Output the (X, Y) coordinate of the center of the cell containing the given text.  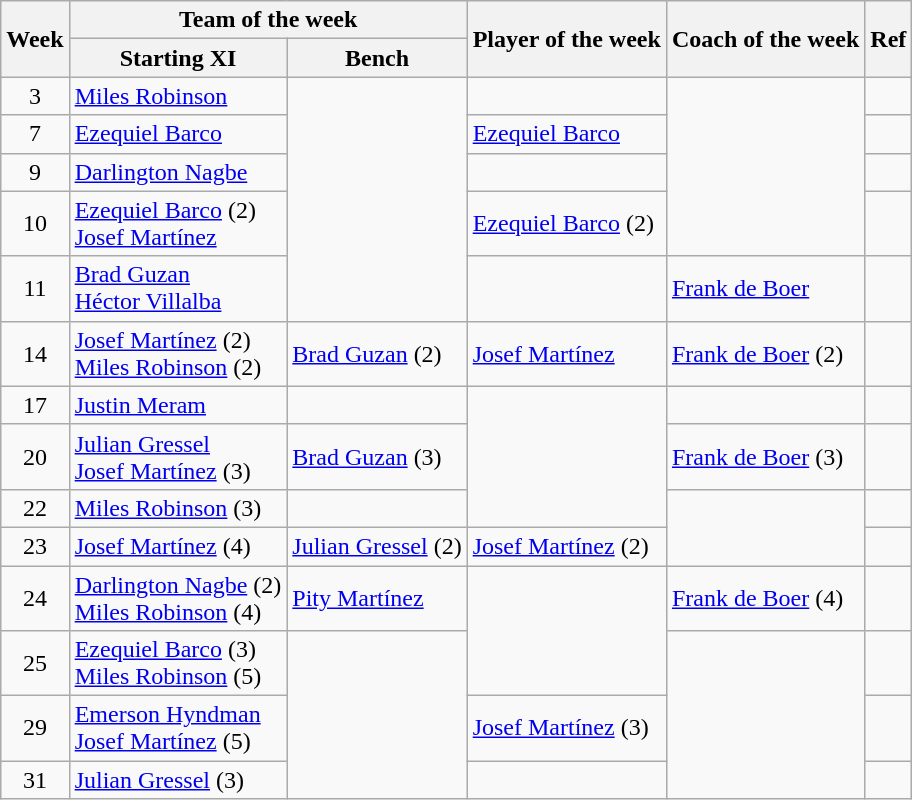
25 (35, 664)
Josef Martínez (2) (566, 546)
24 (35, 598)
Frank de Boer (4) (765, 598)
Darlington Nagbe (178, 172)
Coach of the week (765, 39)
7 (35, 134)
20 (35, 456)
Ezequiel Barco (2) Josef Martínez (178, 224)
23 (35, 546)
Ezequiel Barco (3) Miles Robinson (5) (178, 664)
Ezequiel Barco (2) (566, 224)
Josef Martínez (4) (178, 546)
Julian Gressel (2) (377, 546)
Justin Meram (178, 405)
22 (35, 508)
Brad Guzan (3) (377, 456)
Frank de Boer (3) (765, 456)
10 (35, 224)
Miles Robinson (3) (178, 508)
Ref (888, 39)
Bench (377, 58)
Julian Gressel Josef Martínez (3) (178, 456)
11 (35, 288)
Week (35, 39)
Starting XI (178, 58)
Brad Guzan Héctor Villalba (178, 288)
Miles Robinson (178, 96)
Team of the week (268, 20)
Player of the week (566, 39)
Darlington Nagbe (2) Miles Robinson (4) (178, 598)
Frank de Boer (765, 288)
14 (35, 354)
3 (35, 96)
Brad Guzan (2) (377, 354)
Emerson Hyndman Josef Martínez (5) (178, 728)
9 (35, 172)
Josef Martínez (566, 354)
17 (35, 405)
31 (35, 780)
Julian Gressel (3) (178, 780)
Pity Martínez (377, 598)
Josef Martínez (3) (566, 728)
Frank de Boer (2) (765, 354)
Josef Martínez (2) Miles Robinson (2) (178, 354)
29 (35, 728)
